Return the (x, y) coordinate for the center point of the cell that contains the specified text.  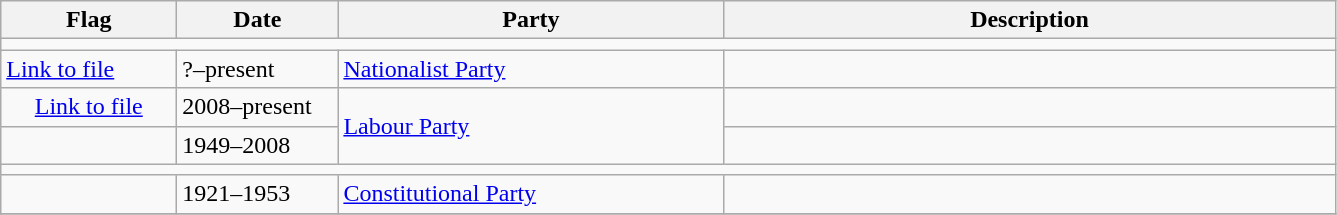
?–present (258, 69)
2008–present (258, 107)
1949–2008 (258, 145)
Labour Party (531, 126)
Date (258, 20)
Description (1030, 20)
Constitutional Party (531, 194)
Flag (89, 20)
Nationalist Party (531, 69)
1921–1953 (258, 194)
Party (531, 20)
